Pinpoint the cell where the given text exists, returning its [X, Y] midpoint coordinate. 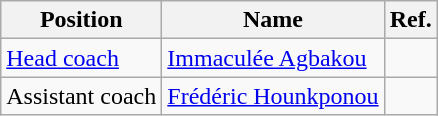
Assistant coach [82, 96]
Name [273, 20]
Ref. [410, 20]
Head coach [82, 58]
Immaculée Agbakou [273, 58]
Frédéric Hounkponou [273, 96]
Position [82, 20]
